Provide the (X, Y) coordinate of the cell's center where the given text is located.  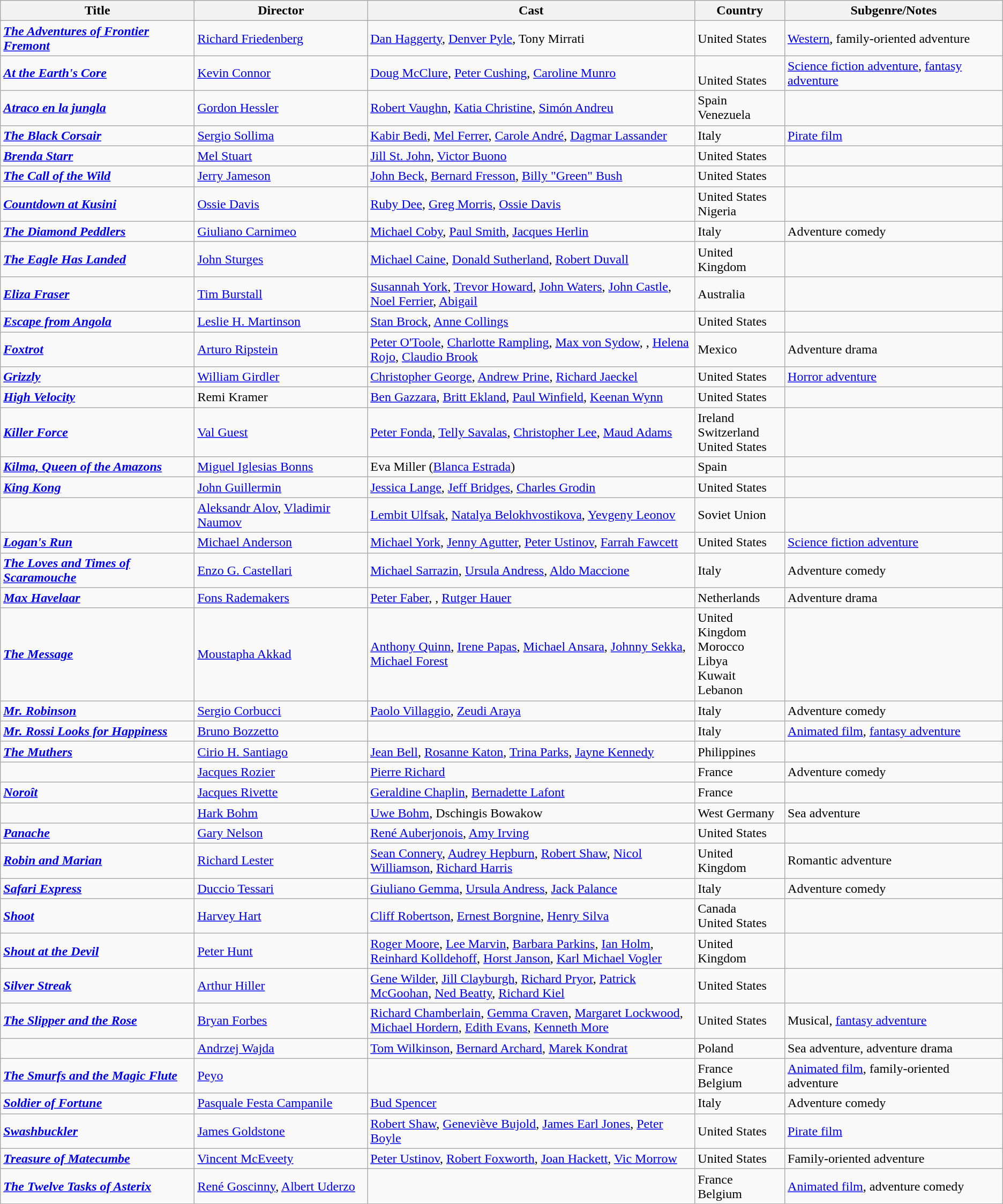
Jerry Jameson (281, 176)
Country (740, 11)
Gary Nelson (281, 833)
Michael Anderson (281, 543)
Mel Stuart (281, 156)
Robert Shaw, Geneviève Bujold, James Earl Jones, Peter Boyle (532, 1131)
Ruby Dee, Greg Morris, Ossie Davis (532, 204)
Miguel Iglesias Bonns (281, 467)
Animated film, fantasy adventure (894, 731)
William Girdler (281, 377)
Roger Moore, Lee Marvin, Barbara Parkins, Ian Holm, Reinhard Kolldehoff, Horst Janson, Karl Michael Vogler (532, 951)
Stan Brock, Anne Collings (532, 321)
West Germany (740, 812)
Escape from Angola (98, 321)
Paolo Villaggio, Zeudi Araya (532, 711)
Eliza Fraser (98, 294)
Romantic adventure (894, 861)
Treasure of Matecumbe (98, 1158)
Giuliano Gemma, Ursula Andress, Jack Palance (532, 889)
John Beck, Bernard Fresson, Billy "Green" Bush (532, 176)
The Call of the Wild (98, 176)
The Twelve Tasks of Asterix (98, 1186)
Leslie H. Martinson (281, 321)
Panache (98, 833)
Australia (740, 294)
Lembit Ulfsak, Natalya Belokhvostikova, Yevgeny Leonov (532, 515)
Netherlands (740, 598)
Title (98, 11)
Spain (740, 467)
High Velocity (98, 397)
Tom Wilkinson, Bernard Archard, Marek Kondrat (532, 1048)
Remi Kramer (281, 397)
Bryan Forbes (281, 1021)
Science fiction adventure, fantasy adventure (894, 73)
Max Havelaar (98, 598)
Shoot (98, 916)
Cliff Robertson, Ernest Borgnine, Henry Silva (532, 916)
Robin and Marian (98, 861)
Aleksandr Alov, Vladimir Naumov (281, 515)
Cast (532, 11)
Peter O'Toole, Charlotte Rampling, Max von Sydow, , Helena Rojo, Claudio Brook (532, 349)
Vincent McEveety (281, 1158)
Mr. Robinson (98, 711)
Swashbuckler (98, 1131)
Arturo Ripstein (281, 349)
Philippines (740, 751)
Doug McClure, Peter Cushing, Caroline Munro (532, 73)
Peter Ustinov, Robert Foxworth, Joan Hackett, Vic Morrow (532, 1158)
King Kong (98, 487)
Michael Coby, Paul Smith, Jacques Herlin (532, 231)
Michael York, Jenny Agutter, Peter Ustinov, Farrah Fawcett (532, 543)
CanadaUnited States (740, 916)
Western, family-oriented adventure (894, 39)
The Slipper and the Rose (98, 1021)
Harvey Hart (281, 916)
Hark Bohm (281, 812)
Jacques Rivette (281, 792)
Kabir Bedi, Mel Ferrer, Carole André, Dagmar Lassander (532, 136)
Jean Bell, Rosanne Katon, Trina Parks, Jayne Kennedy (532, 751)
Foxtrot (98, 349)
Noroît (98, 792)
Jill St. John, Victor Buono (532, 156)
United KingdomMoroccoLibyaKuwaitLebanon (740, 654)
Soldier of Fortune (98, 1103)
Geraldine Chaplin, Bernadette Lafont (532, 792)
Eva Miller (Blanca Estrada) (532, 467)
The Loves and Times of Scaramouche (98, 570)
The Eagle Has Landed (98, 259)
Moustapha Akkad (281, 654)
Animated film, adventure comedy (894, 1186)
Duccio Tessari (281, 889)
Horror adventure (894, 377)
René Auberjonois, Amy Irving (532, 833)
Giuliano Carnimeo (281, 231)
Ossie Davis (281, 204)
Fons Rademakers (281, 598)
Pasquale Festa Campanile (281, 1103)
Bud Spencer (532, 1103)
Richard Chamberlain, Gemma Craven, Margaret Lockwood, Michael Hordern, Edith Evans, Kenneth More (532, 1021)
Science fiction adventure (894, 543)
Michael Sarrazin, Ursula Andress, Aldo Maccione (532, 570)
Sea adventure (894, 812)
The Diamond Peddlers (98, 231)
Christopher George, Andrew Prine, Richard Jaeckel (532, 377)
The Black Corsair (98, 136)
Killer Force (98, 432)
Grizzly (98, 377)
Dan Haggerty, Denver Pyle, Tony Mirrati (532, 39)
The Message (98, 654)
Atraco en la jungla (98, 108)
Peter Faber, , Rutger Hauer (532, 598)
Poland (740, 1048)
Ben Gazzara, Britt Ekland, Paul Winfield, Keenan Wynn (532, 397)
Countdown at Kusini (98, 204)
Jessica Lange, Jeff Bridges, Charles Grodin (532, 487)
Enzo G. Castellari (281, 570)
John Guillermin (281, 487)
Gordon Hessler (281, 108)
Director (281, 11)
Sean Connery, Audrey Hepburn, Robert Shaw, Nicol Williamson, Richard Harris (532, 861)
Andrzej Wajda (281, 1048)
Arthur Hiller (281, 985)
Sea adventure, adventure drama (894, 1048)
Cirio H. Santiago (281, 751)
Susannah York, Trevor Howard, John Waters, John Castle, Noel Ferrier, Abigail (532, 294)
Soviet Union (740, 515)
Richard Lester (281, 861)
The Muthers (98, 751)
Uwe Bohm, Dschingis Bowakow (532, 812)
Jacques Rozier (281, 772)
Anthony Quinn, Irene Papas, Michael Ansara, Johnny Sekka, Michael Forest (532, 654)
The Adventures of Frontier Fremont (98, 39)
Musical, fantasy adventure (894, 1021)
Subgenre/Notes (894, 11)
Kilma, Queen of the Amazons (98, 467)
Logan's Run (98, 543)
Robert Vaughn, Katia Christine, Simón Andreu (532, 108)
Shout at the Devil (98, 951)
Peyo (281, 1075)
Bruno Bozzetto (281, 731)
Gene Wilder, Jill Clayburgh, Richard Pryor, Patrick McGoohan, Ned Beatty, Richard Kiel (532, 985)
Family-oriented adventure (894, 1158)
SpainVenezuela (740, 108)
Michael Caine, Donald Sutherland, Robert Duvall (532, 259)
The Smurfs and the Magic Flute (98, 1075)
Mexico (740, 349)
United StatesNigeria (740, 204)
Brenda Starr (98, 156)
Richard Friedenberg (281, 39)
Kevin Connor (281, 73)
Sergio Sollima (281, 136)
René Goscinny, Albert Uderzo (281, 1186)
Pierre Richard (532, 772)
James Goldstone (281, 1131)
Peter Fonda, Telly Savalas, Christopher Lee, Maud Adams (532, 432)
Val Guest (281, 432)
Peter Hunt (281, 951)
Tim Burstall (281, 294)
Sergio Corbucci (281, 711)
Silver Streak (98, 985)
Mr. Rossi Looks for Happiness (98, 731)
IrelandSwitzerlandUnited States (740, 432)
At the Earth's Core (98, 73)
Safari Express (98, 889)
Animated film, family-oriented adventure (894, 1075)
John Sturges (281, 259)
